Return the (x, y) coordinate for the center point of the cell that contains the specified text.  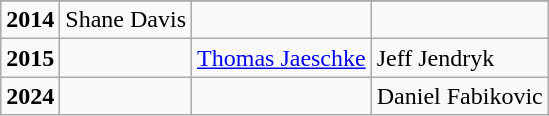
Daniel Fabikovic (460, 96)
Thomas Jaeschke (282, 58)
2014 (30, 20)
2024 (30, 96)
2015 (30, 58)
Shane Davis (126, 20)
Jeff Jendryk (460, 58)
